Pinpoint the cell where the given text exists, returning its (X, Y) midpoint coordinate. 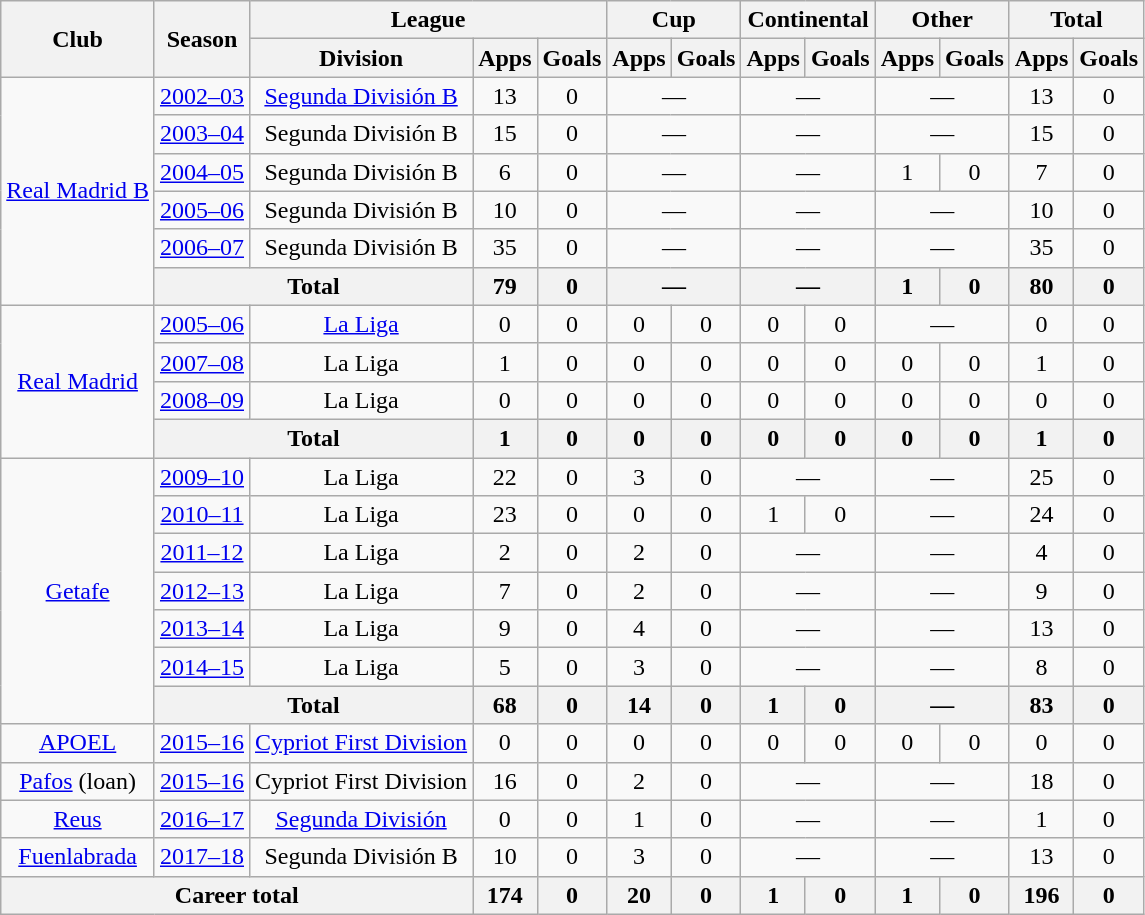
Real Madrid B (78, 191)
2007–08 (202, 362)
2012–13 (202, 591)
18 (1041, 781)
25 (1041, 477)
80 (1041, 286)
8 (1041, 667)
23 (505, 515)
Continental (808, 20)
2003–04 (202, 134)
APOEL (78, 743)
2013–14 (202, 629)
Pafos (loan) (78, 781)
2004–05 (202, 172)
2014–15 (202, 667)
68 (505, 705)
2009–10 (202, 477)
20 (639, 895)
2011–12 (202, 553)
2010–11 (202, 515)
2006–07 (202, 248)
League (428, 20)
6 (505, 172)
Reus (78, 819)
22 (505, 477)
Season (202, 39)
Club (78, 39)
79 (505, 286)
Cup (674, 20)
24 (1041, 515)
174 (505, 895)
2016–17 (202, 819)
5 (505, 667)
Real Madrid (78, 381)
Getafe (78, 591)
16 (505, 781)
Other (942, 20)
Segunda División (362, 819)
Division (362, 58)
2017–18 (202, 857)
Fuenlabrada (78, 857)
2008–09 (202, 400)
Career total (237, 895)
2002–03 (202, 96)
196 (1041, 895)
83 (1041, 705)
14 (639, 705)
